Return the (x, y) coordinate for the center point of the cell that contains the specified text.  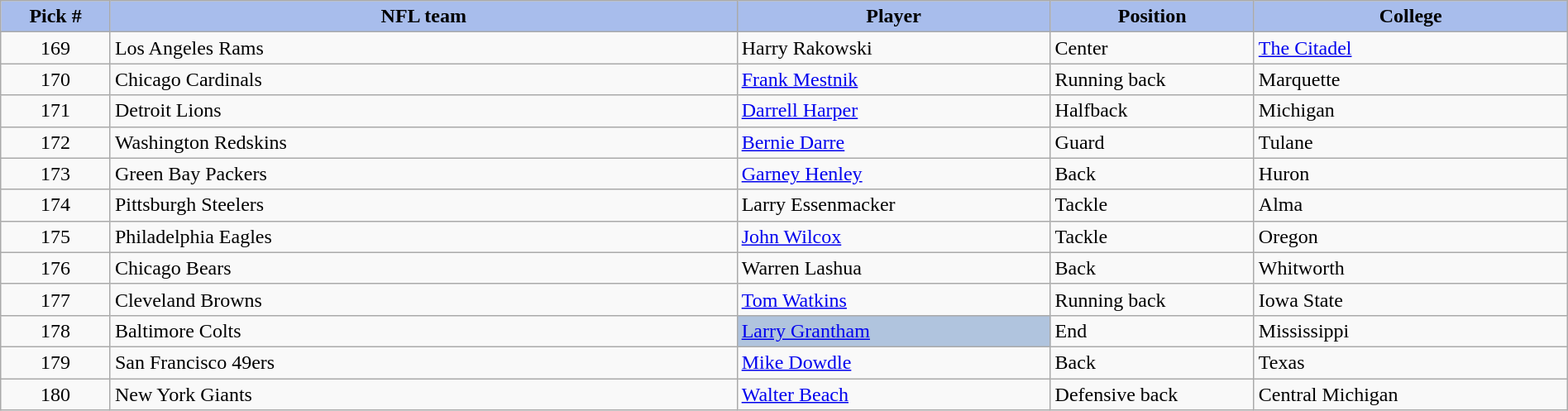
Washington Redskins (423, 142)
Harry Rakowski (893, 48)
169 (56, 48)
Philadelphia Eagles (423, 237)
The Citadel (1411, 48)
170 (56, 79)
Pittsburgh Steelers (423, 205)
Chicago Bears (423, 268)
Oregon (1411, 237)
Marquette (1411, 79)
Warren Lashua (893, 268)
Mississippi (1411, 331)
Whitworth (1411, 268)
Guard (1152, 142)
173 (56, 174)
Garney Henley (893, 174)
Center (1152, 48)
San Francisco 49ers (423, 362)
Green Bay Packers (423, 174)
New York Giants (423, 394)
180 (56, 394)
172 (56, 142)
Baltimore Colts (423, 331)
Darrell Harper (893, 111)
John Wilcox (893, 237)
Detroit Lions (423, 111)
Defensive back (1152, 394)
175 (56, 237)
176 (56, 268)
Texas (1411, 362)
177 (56, 299)
Mike Dowdle (893, 362)
Alma (1411, 205)
Michigan (1411, 111)
Bernie Darre (893, 142)
NFL team (423, 17)
Larry Grantham (893, 331)
Iowa State (1411, 299)
Huron (1411, 174)
174 (56, 205)
171 (56, 111)
Larry Essenmacker (893, 205)
Frank Mestnik (893, 79)
Position (1152, 17)
Central Michigan (1411, 394)
Pick # (56, 17)
Walter Beach (893, 394)
Los Angeles Rams (423, 48)
Chicago Cardinals (423, 79)
End (1152, 331)
Tom Watkins (893, 299)
Cleveland Browns (423, 299)
Player (893, 17)
Halfback (1152, 111)
178 (56, 331)
College (1411, 17)
Tulane (1411, 142)
179 (56, 362)
